Find where the given text appears and provide that cell's center as (x, y) coordinate. 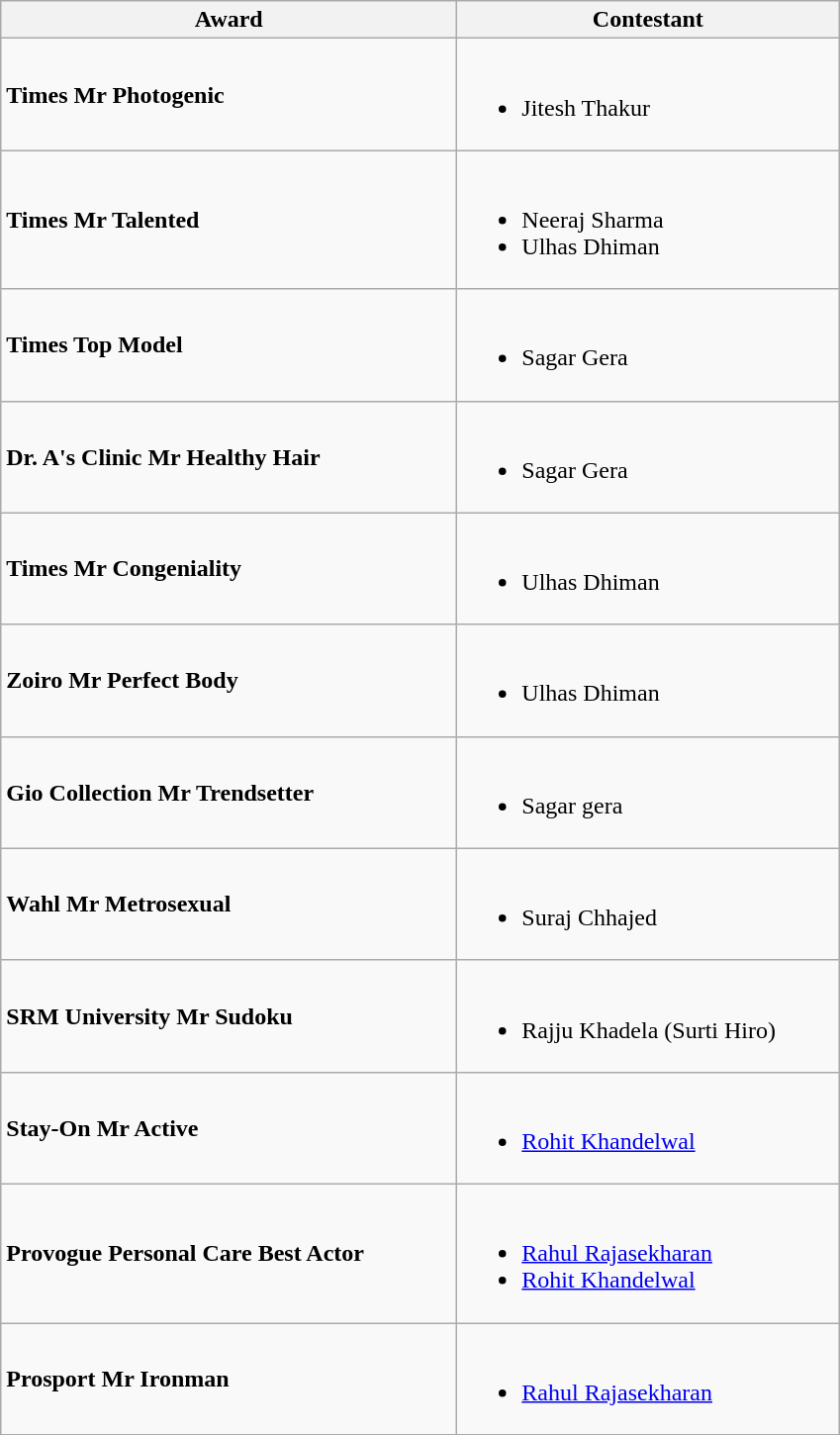
Times Mr Congeniality (230, 568)
Times Mr Talented (230, 220)
Suraj Chhajed (648, 905)
Rahul RajasekharanRohit Khandelwal (648, 1253)
Zoiro Mr Perfect Body (230, 681)
Rahul Rajasekharan (648, 1378)
Provogue Personal Care Best Actor (230, 1253)
Neeraj SharmaUlhas Dhiman (648, 220)
Jitesh Thakur (648, 95)
Sagar gera (648, 792)
Times Top Model (230, 344)
Contestant (648, 20)
Award (230, 20)
Times Mr Photogenic (230, 95)
Stay-On Mr Active (230, 1128)
Gio Collection Mr Trendsetter (230, 792)
Rajju Khadela (Surti Hiro) (648, 1015)
SRM University Mr Sudoku (230, 1015)
Wahl Mr Metrosexual (230, 905)
Dr. A's Clinic Mr Healthy Hair (230, 457)
Prosport Mr Ironman (230, 1378)
Rohit Khandelwal (648, 1128)
